For the text-containing cell, return its midpoint in (X, Y) coordinate format. 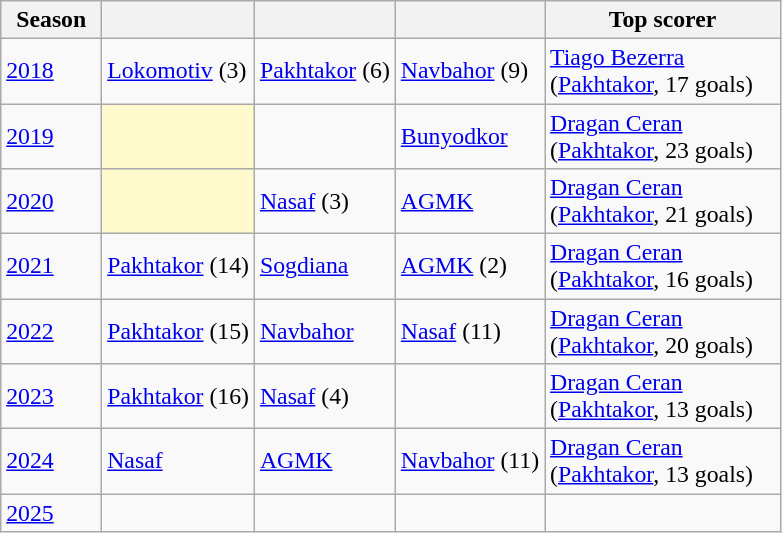
Dragan Ceran (Pakhtakor, 20 goals) (663, 330)
Nasaf (178, 460)
Season (52, 20)
2019 (52, 136)
Dragan Ceran (Pakhtakor, 21 goals) (663, 200)
2025 (52, 512)
2020 (52, 200)
Navbahor (11) (470, 460)
Navbahor (9) (470, 72)
Navbahor (324, 330)
Nasaf (4) (324, 396)
AGMK (2) (470, 266)
2021 (52, 266)
Pakhtakor (14) (178, 266)
Lokomotiv (3) (178, 72)
Nasaf (3) (324, 200)
Dragan Ceran (Pakhtakor, 16 goals) (663, 266)
Bunyodkor (470, 136)
Pakhtakor (6) (324, 72)
2022 (52, 330)
Top scorer (663, 20)
2023 (52, 396)
2018 (52, 72)
Nasaf (11) (470, 330)
Dragan Ceran (Pakhtakor, 23 goals) (663, 136)
Sogdiana (324, 266)
Tiago Bezerra (Pakhtakor, 17 goals) (663, 72)
Pakhtakor (16) (178, 396)
2024 (52, 460)
Pakhtakor (15) (178, 330)
